Detect which cell encompasses the target text, then output its [x, y] center coordinate. 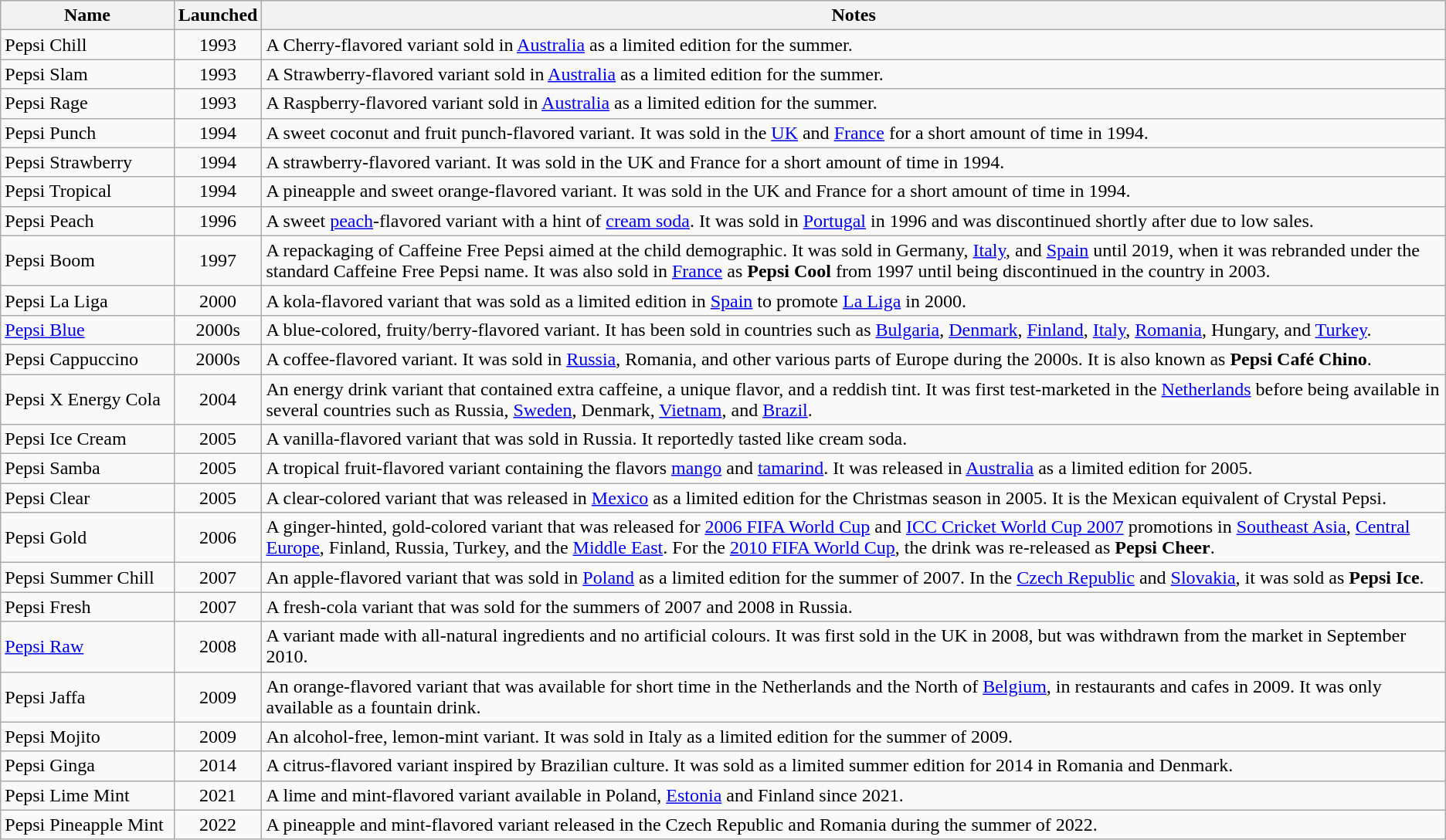
Pepsi Ginga [87, 766]
Name [87, 15]
Pepsi Clear [87, 498]
A Strawberry-flavored variant sold in Australia as a limited edition for the summer. [854, 74]
Pepsi Tropical [87, 191]
Pepsi Raw [87, 647]
A vanilla-flavored variant that was sold in Russia. It reportedly tasted like cream soda. [854, 439]
A sweet peach-flavored variant with a hint of cream soda. It was sold in Portugal in 1996 and was discontinued shortly after due to low sales. [854, 221]
Pepsi Mojito [87, 737]
2000 [218, 300]
A strawberry-flavored variant. It was sold in the UK and France for a short amount of time in 1994. [854, 162]
Pepsi Blue [87, 330]
A pineapple and sweet orange-flavored variant. It was sold in the UK and France for a short amount of time in 1994. [854, 191]
1997 [218, 261]
Pepsi Boom [87, 261]
An alcohol-free, lemon-mint variant. It was sold in Italy as a limited edition for the summer of 2009. [854, 737]
Pepsi Jaffa [87, 696]
Pepsi Samba [87, 469]
Notes [854, 15]
A kola-flavored variant that was sold as a limited edition in Spain to promote La Liga in 2000. [854, 300]
A fresh-cola variant that was sold for the summers of 2007 and 2008 in Russia. [854, 607]
2008 [218, 647]
A Raspberry-flavored variant sold in Australia as a limited edition for the summer. [854, 103]
2006 [218, 537]
A tropical fruit-flavored variant containing the flavors mango and tamarind. It was released in Australia as a limited edition for 2005. [854, 469]
A blue-colored, fruity/berry-flavored variant. It has been sold in countries such as Bulgaria, Denmark, Finland, Italy, Romania, Hungary, and Turkey. [854, 330]
Pepsi X Energy Cola [87, 398]
Pepsi Rage [87, 103]
A Cherry-flavored variant sold in Australia as a limited edition for the summer. [854, 45]
A citrus-flavored variant inspired by Brazilian culture. It was sold as a limited summer edition for 2014 in Romania and Denmark. [854, 766]
2014 [218, 766]
2004 [218, 398]
Pepsi Cappuccino [87, 359]
Pepsi Ice Cream [87, 439]
Pepsi Summer Chill [87, 577]
Pepsi Gold [87, 537]
Launched [218, 15]
A sweet coconut and fruit punch-flavored variant. It was sold in the UK and France for a short amount of time in 1994. [854, 133]
Pepsi Chill [87, 45]
Pepsi La Liga [87, 300]
Pepsi Lime Mint [87, 795]
Pepsi Slam [87, 74]
1996 [218, 221]
Pepsi Strawberry [87, 162]
A pineapple and mint-flavored variant released in the Czech Republic and Romania during the summer of 2022. [854, 825]
Pepsi Fresh [87, 607]
2021 [218, 795]
A lime and mint-flavored variant available in Poland, Estonia and Finland since 2021. [854, 795]
Pepsi Punch [87, 133]
A coffee-flavored variant. It was sold in Russia, Romania, and other various parts of Europe during the 2000s. It is also known as Pepsi Café Chino. [854, 359]
Pepsi Pineapple Mint [87, 825]
2022 [218, 825]
Pepsi Peach [87, 221]
